Identify which cell holds the provided text, then report its [X, Y] central coordinate. 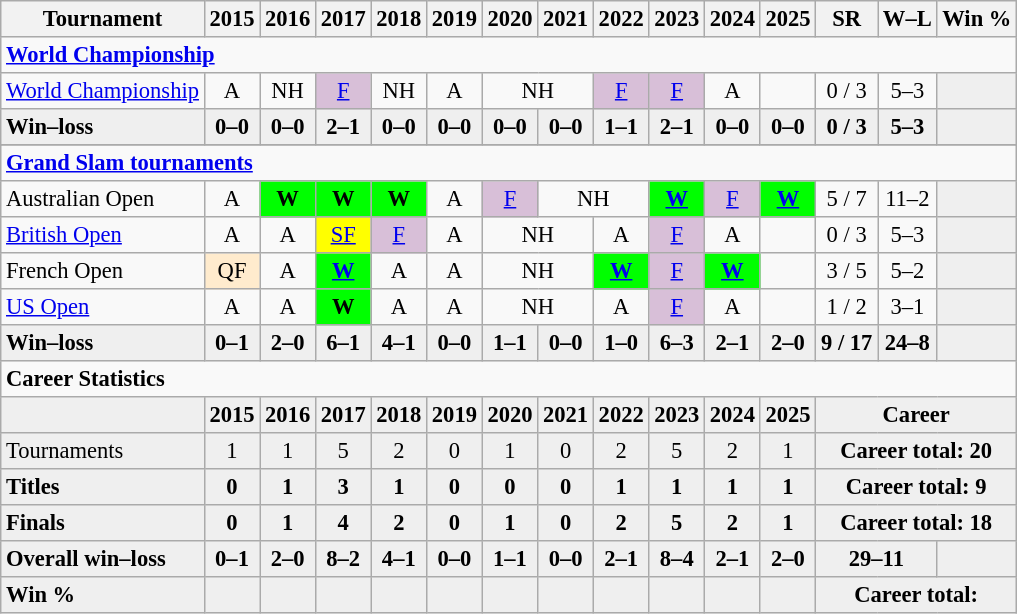
Tournament [102, 19]
SF [343, 235]
3 [343, 487]
4 [343, 523]
Career [916, 415]
3–1 [908, 307]
British Open [102, 235]
6–1 [343, 343]
8–4 [677, 559]
Australian Open [102, 199]
Career total: 18 [916, 523]
SR [847, 19]
1–0 [621, 343]
Career total: 9 [916, 487]
Titles [102, 487]
US Open [102, 307]
W–L [908, 19]
Grand Slam tournaments [509, 163]
9 / 17 [847, 343]
29–11 [876, 559]
Overall win–loss [102, 559]
Career total: 20 [916, 451]
Career Statistics [509, 379]
QF [232, 271]
3 / 5 [847, 271]
11–2 [908, 199]
Tournaments [102, 451]
6–3 [677, 343]
5–2 [908, 271]
French Open [102, 271]
24–8 [908, 343]
1 / 2 [847, 307]
Finals [102, 523]
5 / 7 [847, 199]
Career total: [916, 595]
8–2 [343, 559]
